Pinpoint the cell where the given text exists, returning its [x, y] midpoint coordinate. 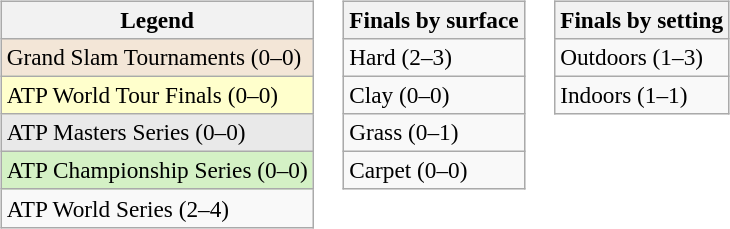
Grass (0–1) [434, 133]
Finals by surface [434, 20]
Carpet (0–0) [434, 171]
ATP Championship Series (0–0) [157, 171]
Indoors (1–1) [642, 95]
Hard (2–3) [434, 57]
ATP Masters Series (0–0) [157, 133]
Outdoors (1–3) [642, 57]
ATP World Series (2–4) [157, 208]
Clay (0–0) [434, 95]
Grand Slam Tournaments (0–0) [157, 57]
Legend [157, 20]
Finals by setting [642, 20]
ATP World Tour Finals (0–0) [157, 95]
